Capture the cell that displays the provided text and extract its [X, Y] central coordinate. 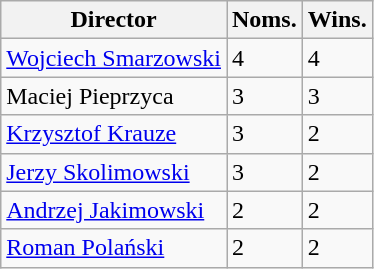
Wins. [337, 20]
Jerzy Skolimowski [114, 172]
Director [114, 20]
Noms. [264, 20]
Maciej Pieprzyca [114, 96]
Krzysztof Krauze [114, 134]
Andrzej Jakimowski [114, 210]
Roman Polański [114, 248]
Wojciech Smarzowski [114, 58]
